Detect which cell encompasses the target text, then output its [x, y] center coordinate. 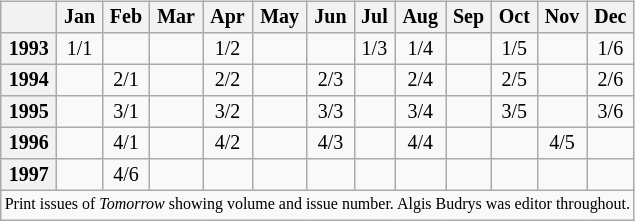
1/4 [420, 48]
Print issues of Tomorrow showing volume and issue number. Algis Budrys was editor throughout. [318, 205]
2/4 [420, 80]
May [280, 18]
2/5 [514, 80]
2/1 [126, 80]
1997 [29, 174]
3/2 [228, 112]
Nov [562, 18]
4/5 [562, 144]
1/3 [374, 48]
Jun [330, 18]
2/6 [610, 80]
Dec [610, 18]
3/4 [420, 112]
4/6 [126, 174]
2/3 [330, 80]
Sep [469, 18]
3/6 [610, 112]
4/4 [420, 144]
1995 [29, 112]
Aug [420, 18]
Mar [176, 18]
4/3 [330, 144]
Jan [80, 18]
1994 [29, 80]
1/1 [80, 48]
3/5 [514, 112]
3/3 [330, 112]
3/1 [126, 112]
4/1 [126, 144]
Apr [228, 18]
Jul [374, 18]
1996 [29, 144]
1993 [29, 48]
4/2 [228, 144]
2/2 [228, 80]
Feb [126, 18]
1/5 [514, 48]
1/6 [610, 48]
1/2 [228, 48]
Oct [514, 18]
